Return (X, Y) of the center of cell containing provided text 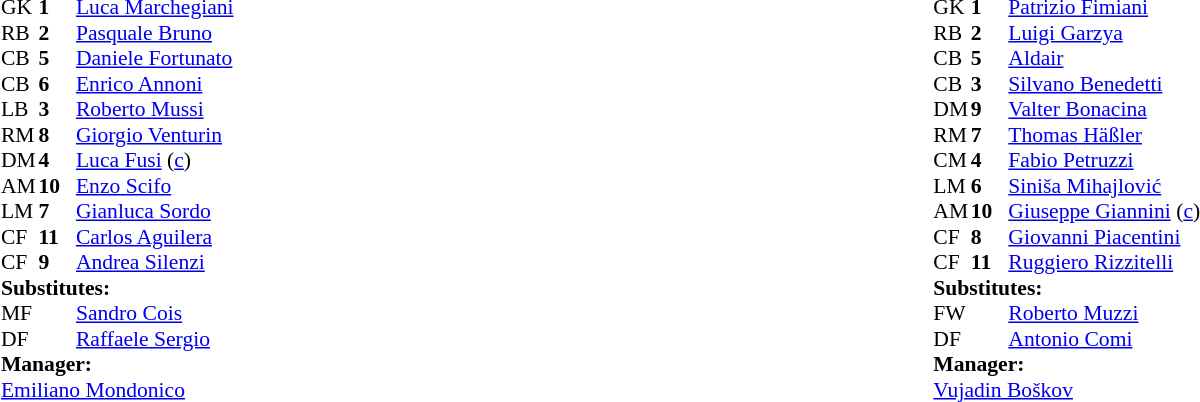
Daniele Fortunato (155, 59)
Sandro Cois (155, 313)
Pasquale Bruno (155, 33)
Giovanni Piacentini (1104, 237)
Thomas Häßler (1104, 135)
CM (952, 161)
Enzo Scifo (155, 186)
LB (20, 109)
FW (952, 313)
Giorgio Venturin (155, 135)
MF (20, 313)
Raffaele Sergio (155, 339)
Roberto Mussi (155, 109)
Aldair (1104, 59)
Valter Bonacina (1104, 109)
Antonio Comi (1104, 339)
Silvano Benedetti (1104, 84)
Andrea Silenzi (155, 263)
Carlos Aguilera (155, 237)
Giuseppe Giannini (c) (1104, 211)
Fabio Petruzzi (1104, 161)
Enrico Annoni (155, 84)
Siniša Mihajlović (1104, 186)
Luigi Garzya (1104, 33)
Luca Fusi (c) (155, 161)
Ruggiero Rizzitelli (1104, 263)
Roberto Muzzi (1104, 313)
Gianluca Sordo (155, 211)
